Pinpoint the cell where the given text exists, returning its [x, y] midpoint coordinate. 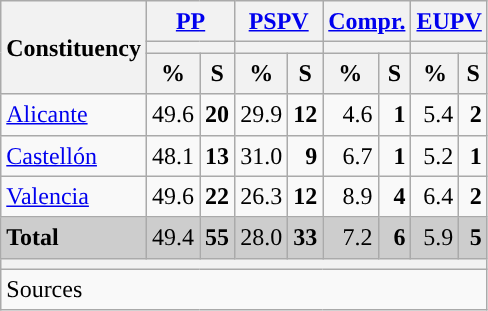
29.9 [262, 114]
4.6 [350, 114]
22 [218, 196]
Compr. [367, 22]
EUPV [449, 22]
6 [394, 238]
6.7 [350, 156]
4 [394, 196]
9 [306, 156]
Castellón [74, 156]
7.2 [350, 238]
20 [218, 114]
Alicante [74, 114]
8.9 [350, 196]
5.9 [435, 238]
48.1 [172, 156]
49.4 [172, 238]
55 [218, 238]
26.3 [262, 196]
Sources [244, 290]
Valencia [74, 196]
PP [190, 22]
6.4 [435, 196]
Total [74, 238]
28.0 [262, 238]
PSPV [279, 22]
5.2 [435, 156]
5.4 [435, 114]
5 [473, 238]
13 [218, 156]
31.0 [262, 156]
Constituency [74, 48]
33 [306, 238]
